Find where the given text appears and provide that cell's center as [X, Y] coordinate. 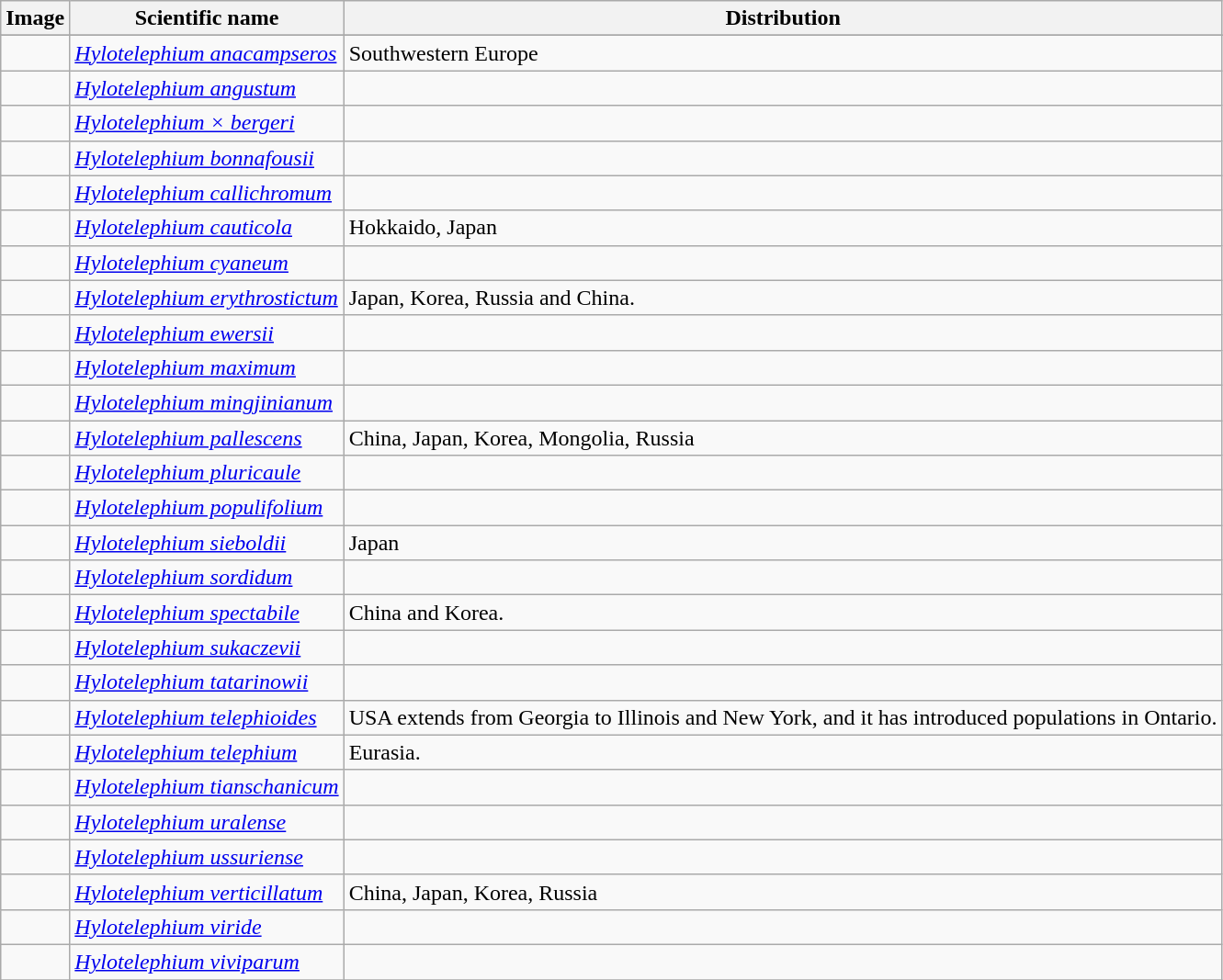
Hylotelephium populifolium [207, 508]
Hokkaido, Japan [783, 228]
Hylotelephium maximum [207, 367]
Japan, Korea, Russia and China. [783, 298]
Hylotelephium erythrostictum [207, 298]
Hylotelephium viride [207, 927]
Hylotelephium uralense [207, 822]
Hylotelephium sordidum [207, 578]
Southwestern Europe [783, 53]
USA extends from Georgia to Illinois and New York, and it has introduced populations in Ontario. [783, 717]
Hylotelephium tatarinowii [207, 682]
Hylotelephium cauticola [207, 228]
Hylotelephium telephioides [207, 717]
Hylotelephium × bergeri [207, 123]
Image [35, 18]
Distribution [783, 18]
Hylotelephium angustum [207, 88]
Hylotelephium ewersii [207, 332]
Hylotelephium mingjinianum [207, 402]
China, Japan, Korea, Russia [783, 892]
Hylotelephium sieboldii [207, 543]
Hylotelephium viviparum [207, 962]
Hylotelephium telephium [207, 752]
Hylotelephium tianschanicum [207, 787]
Hylotelephium bonnafousii [207, 158]
China, Japan, Korea, Mongolia, Russia [783, 438]
Hylotelephium spectabile [207, 613]
Hylotelephium pallescens [207, 438]
Hylotelephium ussuriense [207, 857]
Japan [783, 543]
Scientific name [207, 18]
Hylotelephium anacampseros [207, 53]
Hylotelephium cyaneum [207, 263]
Hylotelephium callichromum [207, 193]
China and Korea. [783, 613]
Eurasia. [783, 752]
Hylotelephium sukaczevii [207, 648]
Hylotelephium pluricaule [207, 473]
Hylotelephium verticillatum [207, 892]
